Return the [X, Y] coordinate for the center point of the cell that contains the specified text.  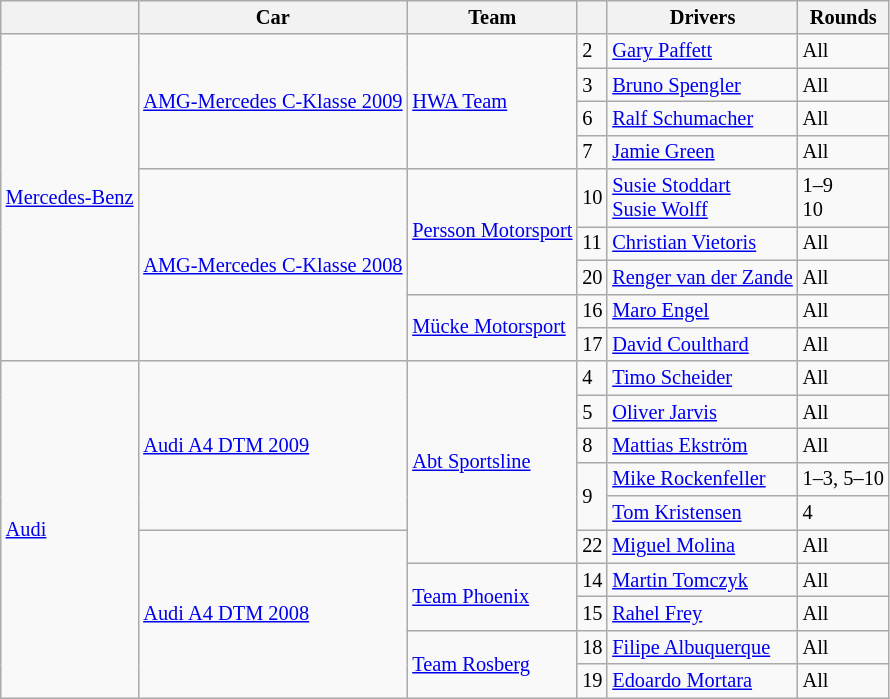
Team Rosberg [492, 664]
14 [592, 580]
Bruno Spengler [702, 85]
11 [592, 243]
Rounds [844, 17]
19 [592, 681]
Persson Motorsport [492, 232]
Jamie Green [702, 152]
Rahel Frey [702, 613]
Ralf Schumacher [702, 118]
Edoardo Mortara [702, 681]
16 [592, 311]
Tom Kristensen [702, 513]
AMG-Mercedes C-Klasse 2009 [272, 102]
Mattias Ekström [702, 445]
Drivers [702, 17]
Audi A4 DTM 2008 [272, 613]
Abt Sportsline [492, 462]
Oliver Jarvis [702, 412]
1–910 [844, 198]
22 [592, 546]
Mücke Motorsport [492, 328]
3 [592, 85]
18 [592, 647]
20 [592, 277]
Martin Tomczyk [702, 580]
15 [592, 613]
David Coulthard [702, 344]
Timo Scheider [702, 378]
Renger van der Zande [702, 277]
Susie Stoddart Susie Wolff [702, 198]
17 [592, 344]
Miguel Molina [702, 546]
Christian Vietoris [702, 243]
Audi [70, 530]
Team [492, 17]
AMG-Mercedes C-Klasse 2008 [272, 265]
Maro Engel [702, 311]
7 [592, 152]
Mercedes-Benz [70, 198]
Gary Paffett [702, 51]
6 [592, 118]
Mike Rockenfeller [702, 479]
8 [592, 445]
2 [592, 51]
5 [592, 412]
HWA Team [492, 102]
Team Phoenix [492, 596]
Filipe Albuquerque [702, 647]
10 [592, 198]
9 [592, 496]
1–3, 5–10 [844, 479]
Car [272, 17]
Audi A4 DTM 2009 [272, 445]
